Provide the (x, y) coordinate of the cell's center where the given text is located.  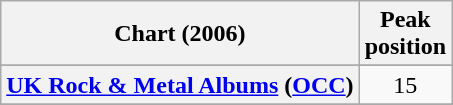
UK Rock & Metal Albums (OCC) (180, 85)
Chart (2006) (180, 34)
15 (405, 85)
Peakposition (405, 34)
